For the text-containing cell, return its midpoint in [X, Y] coordinate format. 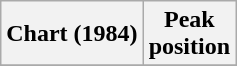
Chart (1984) [72, 34]
Peakposition [189, 34]
